Extract the (X, Y) coordinate from the center of the cell holding the provided text.  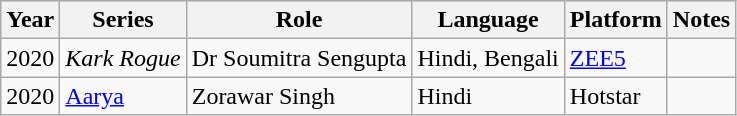
Aarya (123, 96)
Hotstar (616, 96)
Hindi, Bengali (488, 58)
Series (123, 20)
Zorawar Singh (299, 96)
Language (488, 20)
Year (30, 20)
Dr Soumitra Sengupta (299, 58)
Role (299, 20)
Platform (616, 20)
ZEE5 (616, 58)
Hindi (488, 96)
Kark Rogue (123, 58)
Notes (701, 20)
